For the text-containing cell, return its midpoint in [X, Y] coordinate format. 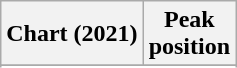
Peakposition [189, 34]
Chart (2021) [72, 34]
